Extract the [X, Y] coordinate from the center of the cell holding the provided text.  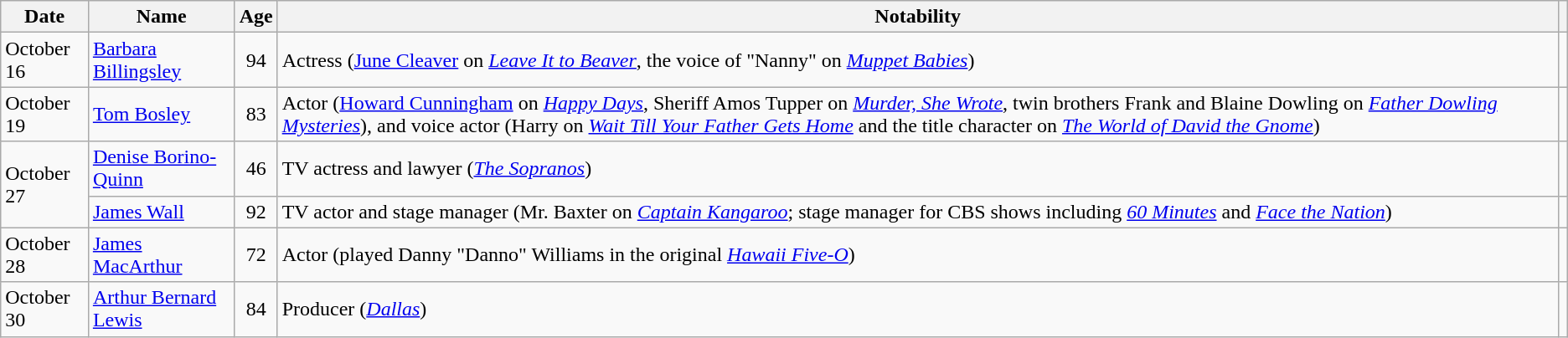
Producer (Dallas) [918, 310]
Tom Bosley [161, 114]
TV actor and stage manager (Mr. Baxter on Captain Kangaroo; stage manager for CBS shows including 60 Minutes and Face the Nation) [918, 212]
Denise Borino-Quinn [161, 169]
83 [256, 114]
October 19 [45, 114]
84 [256, 310]
October 30 [45, 310]
October 27 [45, 184]
Date [45, 17]
October 28 [45, 254]
October 16 [45, 60]
Barbara Billingsley [161, 60]
94 [256, 60]
Actress (June Cleaver on Leave It to Beaver, the voice of "Nanny" on Muppet Babies) [918, 60]
72 [256, 254]
TV actress and lawyer (The Sopranos) [918, 169]
Actor (played Danny "Danno" Williams in the original Hawaii Five-O) [918, 254]
Arthur Bernard Lewis [161, 310]
Age [256, 17]
Notability [918, 17]
92 [256, 212]
James Wall [161, 212]
James MacArthur [161, 254]
46 [256, 169]
Name [161, 17]
